Return the [x, y] coordinate for the center point of the cell that contains the specified text.  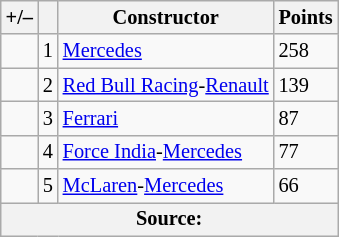
McLaren-Mercedes [166, 186]
5 [48, 186]
1 [48, 51]
Force India-Mercedes [166, 152]
Points [306, 17]
139 [306, 85]
2 [48, 85]
Ferrari [166, 118]
Mercedes [166, 51]
66 [306, 186]
Red Bull Racing-Renault [166, 85]
258 [306, 51]
4 [48, 152]
Constructor [166, 17]
3 [48, 118]
77 [306, 152]
87 [306, 118]
Source: [170, 219]
+/– [20, 17]
